Return the [X, Y] coordinate for the center point of the cell that contains the specified text.  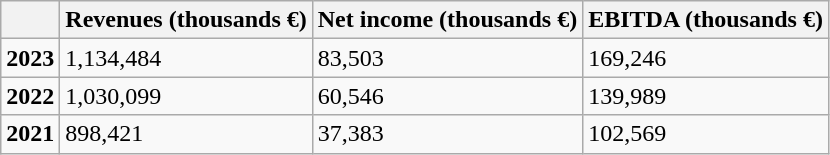
1,134,484 [186, 58]
Net income (thousands €) [447, 20]
898,421 [186, 134]
Revenues (thousands €) [186, 20]
169,246 [706, 58]
EBITDA (thousands €) [706, 20]
2023 [30, 58]
1,030,099 [186, 96]
2022 [30, 96]
102,569 [706, 134]
2021 [30, 134]
37,383 [447, 134]
60,546 [447, 96]
139,989 [706, 96]
83,503 [447, 58]
